Find where the given text appears and provide that cell's center as [x, y] coordinate. 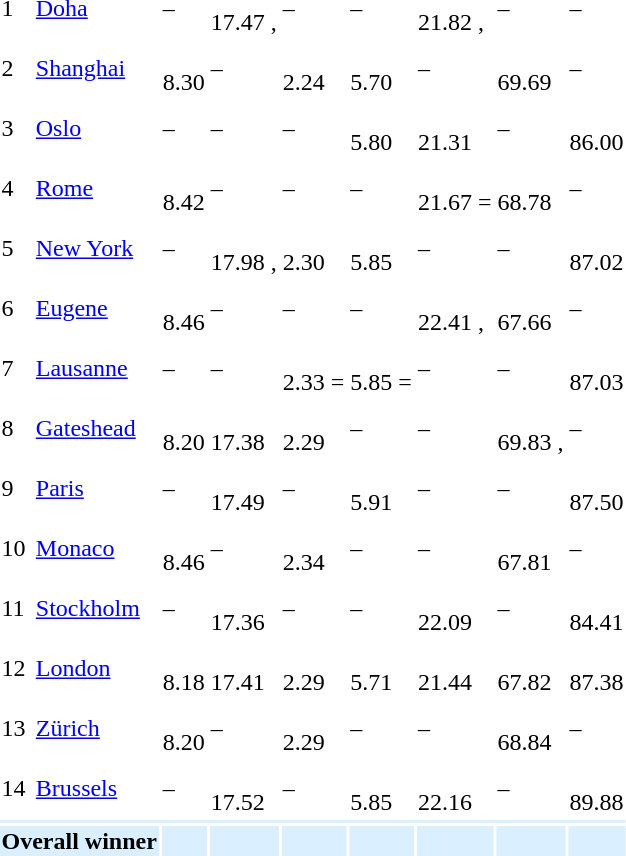
Gateshead [96, 428]
2.33 = [314, 368]
Paris [96, 488]
9 [16, 488]
21.31 [454, 128]
Oslo [96, 128]
5.91 [382, 488]
2.30 [314, 248]
2.34 [314, 548]
89.88 [596, 788]
87.03 [596, 368]
7 [16, 368]
68.84 [530, 728]
Eugene [96, 308]
67.81 [530, 548]
67.82 [530, 668]
8.30 [184, 68]
87.50 [596, 488]
5.85 = [382, 368]
New York [96, 248]
Lausanne [96, 368]
17.38 [244, 428]
87.02 [596, 248]
17.98 , [244, 248]
3 [16, 128]
17.49 [244, 488]
2.24 [314, 68]
22.09 [454, 608]
Rome [96, 188]
London [96, 668]
84.41 [596, 608]
8.42 [184, 188]
22.16 [454, 788]
12 [16, 668]
69.83 , [530, 428]
6 [16, 308]
11 [16, 608]
5 [16, 248]
86.00 [596, 128]
Brussels [96, 788]
5.80 [382, 128]
17.36 [244, 608]
Stockholm [96, 608]
8 [16, 428]
69.69 [530, 68]
10 [16, 548]
21.44 [454, 668]
2 [16, 68]
13 [16, 728]
Zürich [96, 728]
5.71 [382, 668]
68.78 [530, 188]
5.70 [382, 68]
8.18 [184, 668]
87.38 [596, 668]
Shanghai [96, 68]
67.66 [530, 308]
22.41 , [454, 308]
Monaco [96, 548]
4 [16, 188]
17.52 [244, 788]
14 [16, 788]
21.67 = [454, 188]
17.41 [244, 668]
Overall winner [79, 841]
